Scan for the cell matching the given text and deliver its [X, Y] coordinate at center. 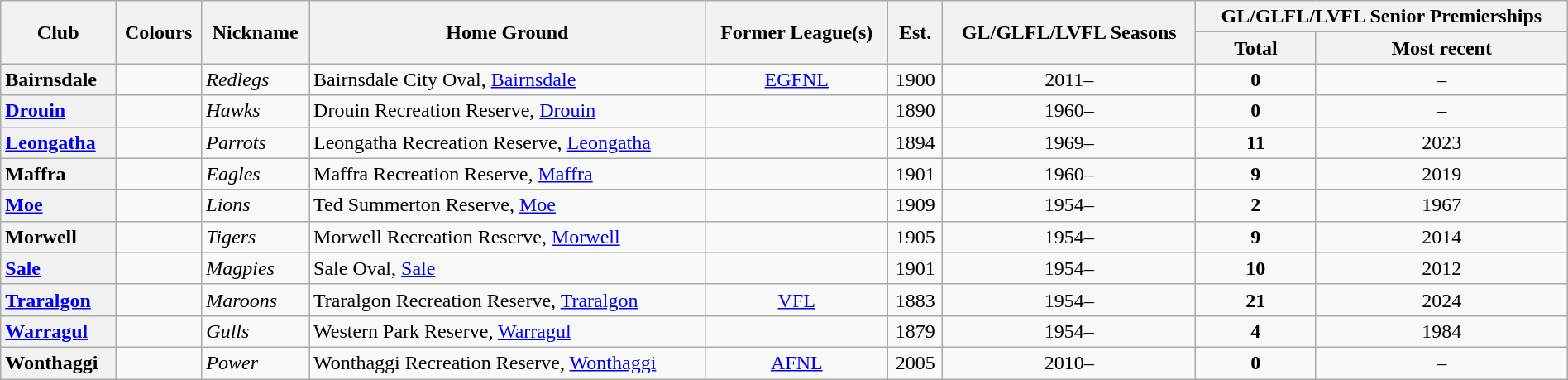
EGFNL [796, 79]
Bairnsdale City Oval, Bairnsdale [508, 79]
Drouin [58, 111]
Western Park Reserve, Warragul [508, 331]
Warragul [58, 331]
GL/GLFL/LVFL Senior Premierships [1382, 17]
Maffra Recreation Reserve, Maffra [508, 174]
2014 [1441, 237]
2019 [1441, 174]
4 [1256, 331]
Total [1256, 48]
Wonthaggi [58, 363]
Club [58, 32]
Tigers [256, 237]
2012 [1441, 268]
Est. [915, 32]
Leongatha Recreation Reserve, Leongatha [508, 142]
Traralgon [58, 300]
VFL [796, 300]
21 [1256, 300]
2005 [915, 363]
1879 [915, 331]
Nickname [256, 32]
Bairnsdale [58, 79]
11 [1256, 142]
Traralgon Recreation Reserve, Traralgon [508, 300]
Maffra [58, 174]
Morwell [58, 237]
1900 [915, 79]
2024 [1441, 300]
Parrots [256, 142]
1969– [1069, 142]
Wonthaggi Recreation Reserve, Wonthaggi [508, 363]
1967 [1441, 205]
1883 [915, 300]
Former League(s) [796, 32]
Lions [256, 205]
2010– [1069, 363]
GL/GLFL/LVFL Seasons [1069, 32]
1984 [1441, 331]
AFNL [796, 363]
1909 [915, 205]
Moe [58, 205]
Drouin Recreation Reserve, Drouin [508, 111]
10 [1256, 268]
Leongatha [58, 142]
Most recent [1441, 48]
Ted Summerton Reserve, Moe [508, 205]
2011– [1069, 79]
Magpies [256, 268]
2023 [1441, 142]
Morwell Recreation Reserve, Morwell [508, 237]
2 [1256, 205]
1894 [915, 142]
1905 [915, 237]
Maroons [256, 300]
Home Ground [508, 32]
Sale Oval, Sale [508, 268]
Power [256, 363]
Eagles [256, 174]
Hawks [256, 111]
Gulls [256, 331]
Redlegs [256, 79]
1890 [915, 111]
Colours [159, 32]
Sale [58, 268]
